Pinpoint the cell where the given text exists, returning its [x, y] midpoint coordinate. 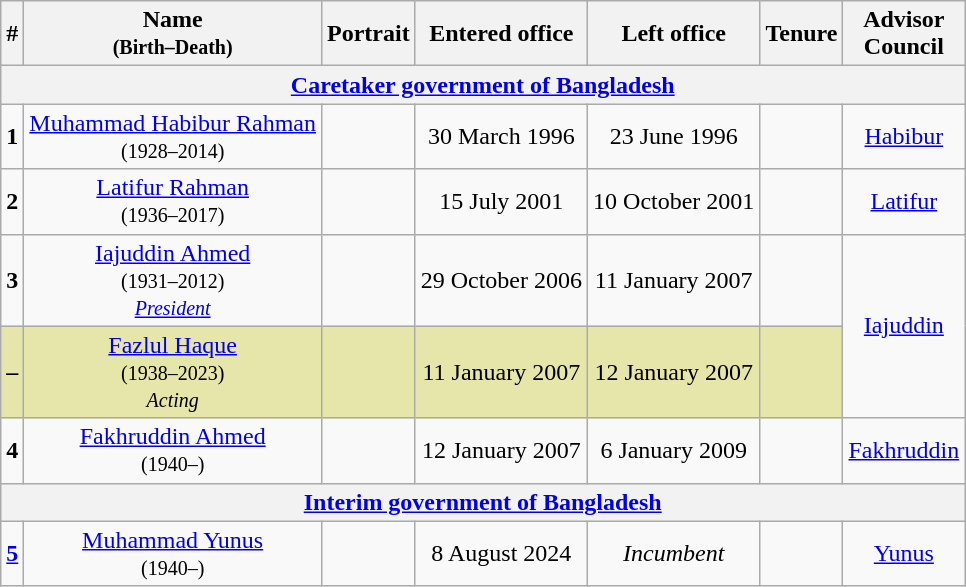
Latifur [904, 202]
Latifur Rahman(1936–2017) [173, 202]
Name(Birth–Death) [173, 34]
Muhammad Habibur Rahman(1928–2014) [173, 136]
Fakhruddin Ahmed(1940–) [173, 450]
Fakhruddin [904, 450]
Tenure [802, 34]
2 [12, 202]
Interim government of Bangladesh [483, 502]
# [12, 34]
5 [12, 554]
15 July 2001 [501, 202]
Muhammad Yunus(1940–) [173, 554]
4 [12, 450]
29 October 2006 [501, 280]
1 [12, 136]
Left office [674, 34]
Fazlul Haque(1938–2023)Acting [173, 372]
8 August 2024 [501, 554]
Habibur [904, 136]
– [12, 372]
AdvisorCouncil [904, 34]
3 [12, 280]
6 January 2009 [674, 450]
30 March 1996 [501, 136]
23 June 1996 [674, 136]
Portrait [368, 34]
Incumbent [674, 554]
Yunus [904, 554]
10 October 2001 [674, 202]
Iajuddin Ahmed(1931–2012)President [173, 280]
Iajuddin [904, 326]
Entered office [501, 34]
Caretaker government of Bangladesh [483, 85]
